Determine the (X, Y) coordinate at the center of the cell enclosing the given text.  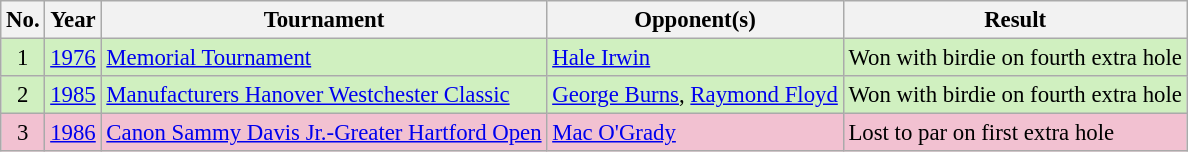
1 (23, 58)
Canon Sammy Davis Jr.-Greater Hartford Open (324, 133)
3 (23, 133)
Year (73, 20)
Opponent(s) (695, 20)
1985 (73, 95)
Manufacturers Hanover Westchester Classic (324, 95)
1976 (73, 58)
Result (1015, 20)
No. (23, 20)
Hale Irwin (695, 58)
Tournament (324, 20)
Mac O'Grady (695, 133)
George Burns, Raymond Floyd (695, 95)
Memorial Tournament (324, 58)
2 (23, 95)
1986 (73, 133)
Lost to par on first extra hole (1015, 133)
